Extract the [x, y] coordinate from the center of the cell holding the provided text.  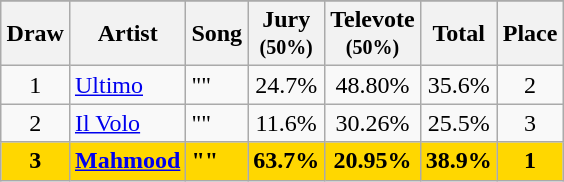
Draw [35, 34]
Song [217, 34]
38.9% [458, 161]
11.6% [286, 123]
Artist [127, 34]
63.7% [286, 161]
20.95% [372, 161]
24.7% [286, 85]
48.80% [372, 85]
Jury(50%) [286, 34]
Il Volo [127, 123]
Mahmood [127, 161]
Place [530, 34]
35.6% [458, 85]
Televote(50%) [372, 34]
25.5% [458, 123]
Ultimo [127, 85]
30.26% [372, 123]
Total [458, 34]
